Identify which cell holds the provided text, then report its (X, Y) central coordinate. 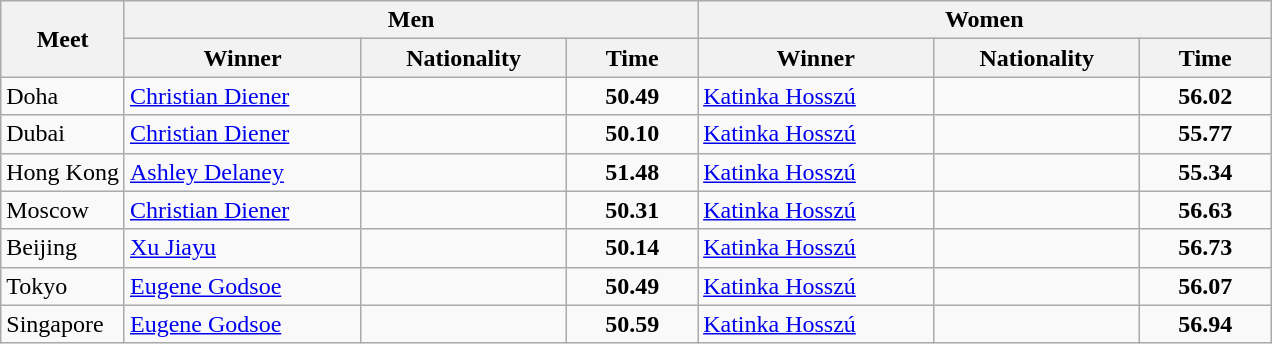
Women (984, 20)
Xu Jiayu (242, 248)
Tokyo (63, 286)
56.63 (1206, 210)
Doha (63, 96)
50.31 (632, 210)
Meet (63, 39)
56.02 (1206, 96)
50.59 (632, 324)
Beijing (63, 248)
Men (410, 20)
Singapore (63, 324)
Dubai (63, 134)
55.77 (1206, 134)
56.07 (1206, 286)
Hong Kong (63, 172)
56.94 (1206, 324)
51.48 (632, 172)
Moscow (63, 210)
50.14 (632, 248)
56.73 (1206, 248)
50.10 (632, 134)
55.34 (1206, 172)
Ashley Delaney (242, 172)
